From the cell containing the given text, extract its center point as [x, y] coordinate. 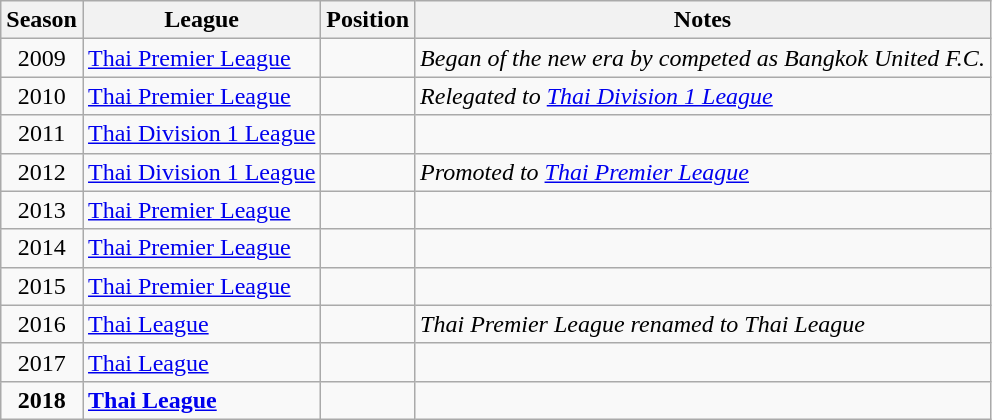
Relegated to Thai Division 1 League [703, 96]
2018 [42, 400]
Promoted to Thai Premier League [703, 172]
Began of the new era by competed as Bangkok United F.C. [703, 58]
Notes [703, 20]
League [201, 20]
2014 [42, 248]
2017 [42, 362]
2016 [42, 324]
Thai Premier League renamed to Thai League [703, 324]
Season [42, 20]
2015 [42, 286]
Position [368, 20]
2011 [42, 134]
2012 [42, 172]
2013 [42, 210]
2009 [42, 58]
2010 [42, 96]
